Output the (x, y) coordinate of the center of the cell containing the given text.  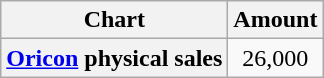
Oricon physical sales (114, 58)
26,000 (276, 58)
Chart (114, 20)
Amount (276, 20)
